Extract the [X, Y] coordinate from the center of the cell holding the provided text.  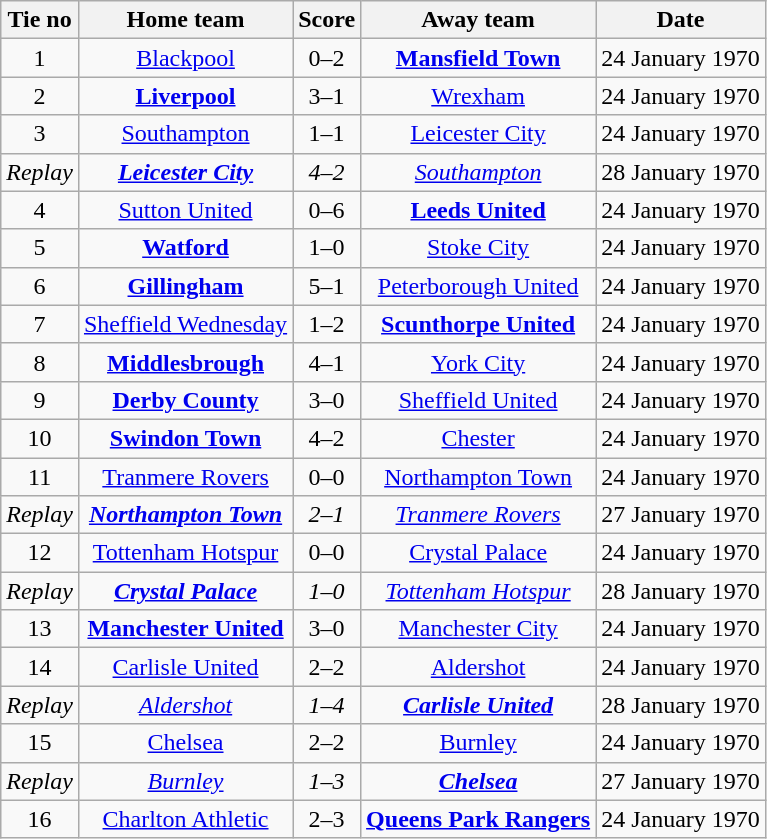
4 [40, 210]
Date [681, 20]
7 [40, 324]
1–3 [327, 781]
13 [40, 629]
2 [40, 96]
4–1 [327, 362]
Manchester City [478, 629]
5 [40, 248]
12 [40, 553]
5–1 [327, 286]
Sheffield Wednesday [185, 324]
Wrexham [478, 96]
1–2 [327, 324]
11 [40, 477]
Charlton Athletic [185, 819]
6 [40, 286]
Manchester United [185, 629]
Tie no [40, 20]
1–4 [327, 705]
2–1 [327, 515]
14 [40, 667]
Middlesbrough [185, 362]
Swindon Town [185, 438]
Home team [185, 20]
Score [327, 20]
8 [40, 362]
9 [40, 400]
Sheffield United [478, 400]
Away team [478, 20]
Leeds United [478, 210]
Sutton United [185, 210]
0–6 [327, 210]
16 [40, 819]
3–1 [327, 96]
1–1 [327, 134]
Stoke City [478, 248]
10 [40, 438]
Blackpool [185, 58]
Scunthorpe United [478, 324]
Liverpool [185, 96]
2–3 [327, 819]
3 [40, 134]
Peterborough United [478, 286]
Watford [185, 248]
Chester [478, 438]
Queens Park Rangers [478, 819]
15 [40, 743]
Derby County [185, 400]
York City [478, 362]
Mansfield Town [478, 58]
0–2 [327, 58]
Gillingham [185, 286]
1 [40, 58]
